Return [x, y] of the center of cell containing provided text 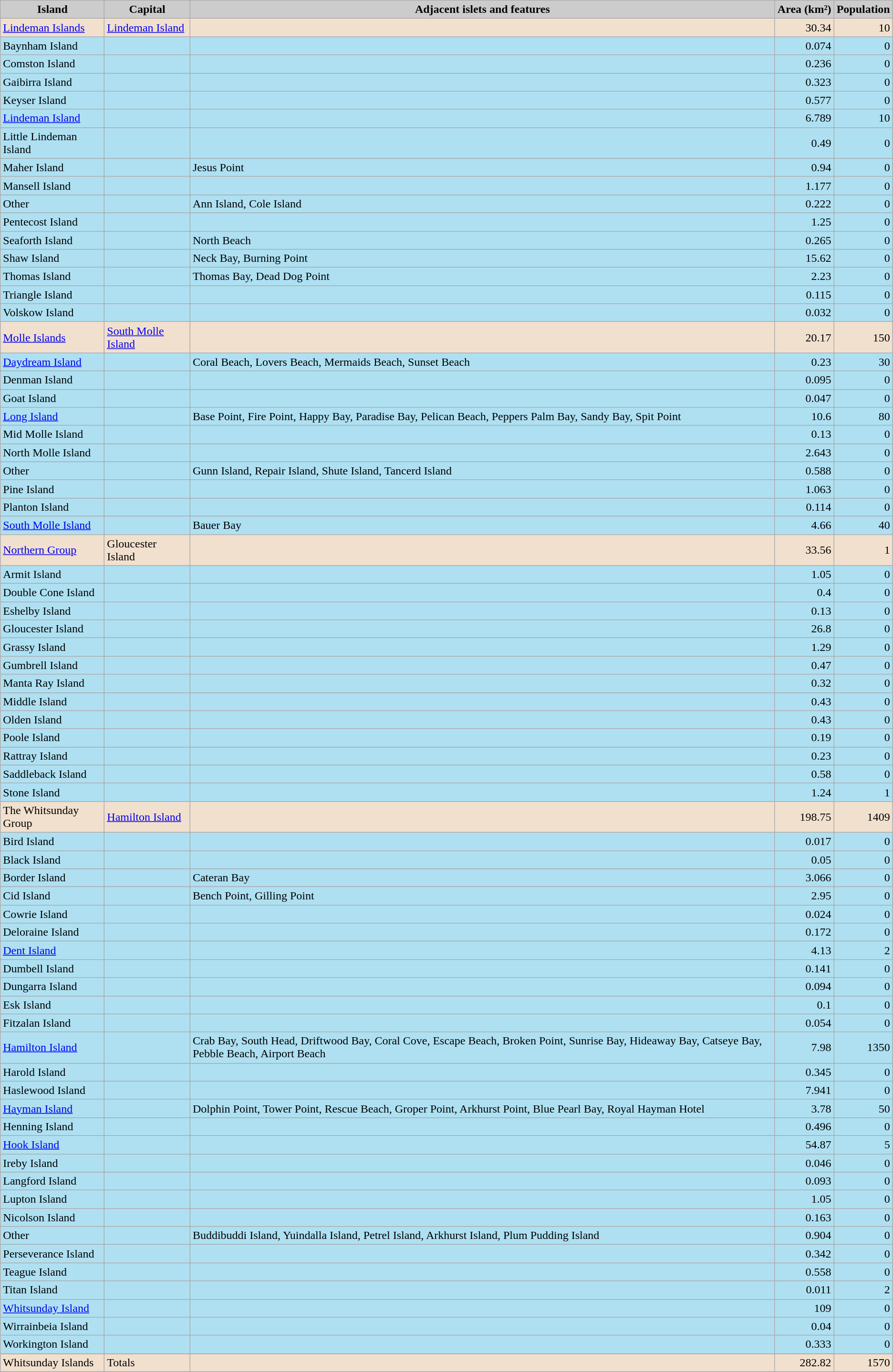
0.32 [804, 683]
Poole Island [52, 738]
Daydream Island [52, 362]
Bench Point, Gilling Point [482, 896]
Grassy Island [52, 647]
Haslewood Island [52, 1090]
Whitsunday Island [52, 1308]
Stone Island [52, 792]
Rattray Island [52, 756]
0.47 [804, 665]
30 [863, 362]
Crab Bay, South Head, Driftwood Bay, Coral Cove, Escape Beach, Broken Point, Sunrise Bay, Hideaway Bay, Catseye Bay, Pebble Beach, Airport Beach [482, 1047]
0.115 [804, 295]
26.8 [804, 629]
Hayman Island [52, 1108]
Coral Beach, Lovers Beach, Mermaids Beach, Sunset Beach [482, 362]
Volskow Island [52, 313]
0.017 [804, 841]
0.94 [804, 167]
Deloraine Island [52, 932]
Capital [147, 10]
Cateran Bay [482, 878]
Cid Island [52, 896]
0.345 [804, 1072]
0.342 [804, 1254]
0.558 [804, 1272]
Perseverance Island [52, 1254]
Double Cone Island [52, 593]
Middle Island [52, 701]
1570 [863, 1362]
0.093 [804, 1181]
Esk Island [52, 1005]
0.1 [804, 1005]
0.141 [804, 969]
North Molle Island [52, 453]
Cowrie Island [52, 914]
Planton Island [52, 507]
7.98 [804, 1047]
0.04 [804, 1326]
Wirrainbeia Island [52, 1326]
6.789 [804, 118]
0.333 [804, 1344]
0.904 [804, 1236]
Gumbrell Island [52, 665]
Keyser Island [52, 100]
0.094 [804, 987]
0.265 [804, 240]
1409 [863, 816]
Hook Island [52, 1145]
Teague Island [52, 1272]
3.066 [804, 878]
0.19 [804, 738]
Titan Island [52, 1290]
Eshelby Island [52, 611]
0.114 [804, 507]
1.063 [804, 489]
80 [863, 416]
Manta Ray Island [52, 683]
5 [863, 1145]
Population [863, 10]
1.25 [804, 222]
Triangle Island [52, 295]
40 [863, 525]
0.58 [804, 774]
Totals [147, 1362]
Lupton Island [52, 1199]
Thomas Bay, Dead Dog Point [482, 277]
Thomas Island [52, 277]
0.323 [804, 82]
30.34 [804, 28]
Nicolson Island [52, 1217]
Bird Island [52, 841]
Harold Island [52, 1072]
Mansell Island [52, 186]
0.054 [804, 1023]
15.62 [804, 258]
1.177 [804, 186]
Shaw Island [52, 258]
Black Island [52, 860]
0.074 [804, 46]
0.172 [804, 932]
0.046 [804, 1163]
10.6 [804, 416]
54.87 [804, 1145]
4.66 [804, 525]
Pine Island [52, 489]
Jesus Point [482, 167]
Lindeman Islands [52, 28]
Maher Island [52, 167]
Armit Island [52, 575]
Mid Molle Island [52, 434]
Gaibirra Island [52, 82]
Saddleback Island [52, 774]
Dumbell Island [52, 969]
4.13 [804, 950]
0.49 [804, 143]
0.095 [804, 380]
0.222 [804, 204]
Base Point, Fire Point, Happy Bay, Paradise Bay, Pelican Beach, Peppers Palm Bay, Sandy Bay, Spit Point [482, 416]
Fitzalan Island [52, 1023]
0.496 [804, 1126]
Ann Island, Cole Island [482, 204]
Baynham Island [52, 46]
Neck Bay, Burning Point [482, 258]
1.24 [804, 792]
Gunn Island, Repair Island, Shute Island, Tancerd Island [482, 471]
Ireby Island [52, 1163]
50 [863, 1108]
2.23 [804, 277]
Island [52, 10]
150 [863, 338]
Dolphin Point, Tower Point, Rescue Beach, Groper Point, Arkhurst Point, Blue Pearl Bay, Royal Hayman Hotel [482, 1108]
Dent Island [52, 950]
Langford Island [52, 1181]
Border Island [52, 878]
0.024 [804, 914]
Olden Island [52, 720]
Bauer Bay [482, 525]
Dungarra Island [52, 987]
282.82 [804, 1362]
0.011 [804, 1290]
Little Lindeman Island [52, 143]
Seaforth Island [52, 240]
Molle Islands [52, 338]
North Beach [482, 240]
Henning Island [52, 1126]
Pentecost Island [52, 222]
0.588 [804, 471]
Area (km²) [804, 10]
1.29 [804, 647]
2.95 [804, 896]
Adjacent islets and features [482, 10]
109 [804, 1308]
Comston Island [52, 64]
Whitsunday Islands [52, 1362]
Goat Island [52, 398]
2.643 [804, 453]
0.047 [804, 398]
20.17 [804, 338]
Denman Island [52, 380]
Buddibuddi Island, Yuindalla Island, Petrel Island, Arkhurst Island, Plum Pudding Island [482, 1236]
3.78 [804, 1108]
198.75 [804, 816]
The Whitsunday Group [52, 816]
0.05 [804, 860]
Long Island [52, 416]
0.4 [804, 593]
0.236 [804, 64]
0.163 [804, 1217]
33.56 [804, 549]
Northern Group [52, 549]
0.577 [804, 100]
1350 [863, 1047]
Workington Island [52, 1344]
7.941 [804, 1090]
0.032 [804, 313]
